Find where the given text appears and provide that cell's center as [x, y] coordinate. 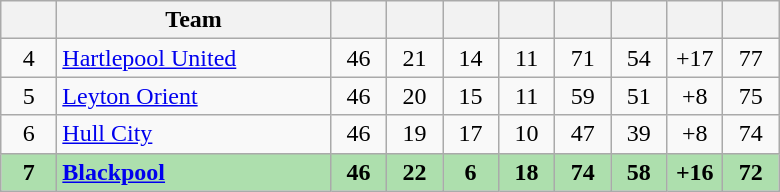
59 [583, 96]
5 [29, 96]
Blackpool [194, 172]
77 [751, 58]
47 [583, 134]
10 [527, 134]
75 [751, 96]
22 [414, 172]
51 [639, 96]
72 [751, 172]
17 [470, 134]
20 [414, 96]
Team [194, 20]
58 [639, 172]
Leyton Orient [194, 96]
18 [527, 172]
Hull City [194, 134]
71 [583, 58]
Hartlepool United [194, 58]
7 [29, 172]
4 [29, 58]
21 [414, 58]
15 [470, 96]
14 [470, 58]
54 [639, 58]
39 [639, 134]
+16 [695, 172]
+17 [695, 58]
19 [414, 134]
